Search for the cell housing the specified text and yield its (x, y) center coordinate. 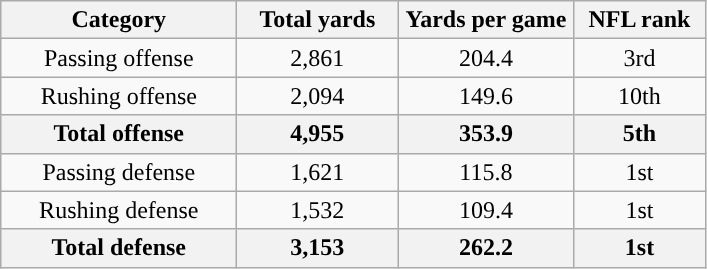
3,153 (318, 248)
1,621 (318, 172)
Category (119, 20)
Yards per game (486, 20)
Passing defense (119, 172)
204.4 (486, 58)
353.9 (486, 134)
149.6 (486, 96)
5th (640, 134)
10th (640, 96)
109.4 (486, 210)
262.2 (486, 248)
4,955 (318, 134)
Total defense (119, 248)
2,094 (318, 96)
Passing offense (119, 58)
115.8 (486, 172)
1,532 (318, 210)
NFL rank (640, 20)
3rd (640, 58)
Total yards (318, 20)
Rushing defense (119, 210)
Total offense (119, 134)
Rushing offense (119, 96)
2,861 (318, 58)
